From the cell containing the given text, extract its center point as (x, y) coordinate. 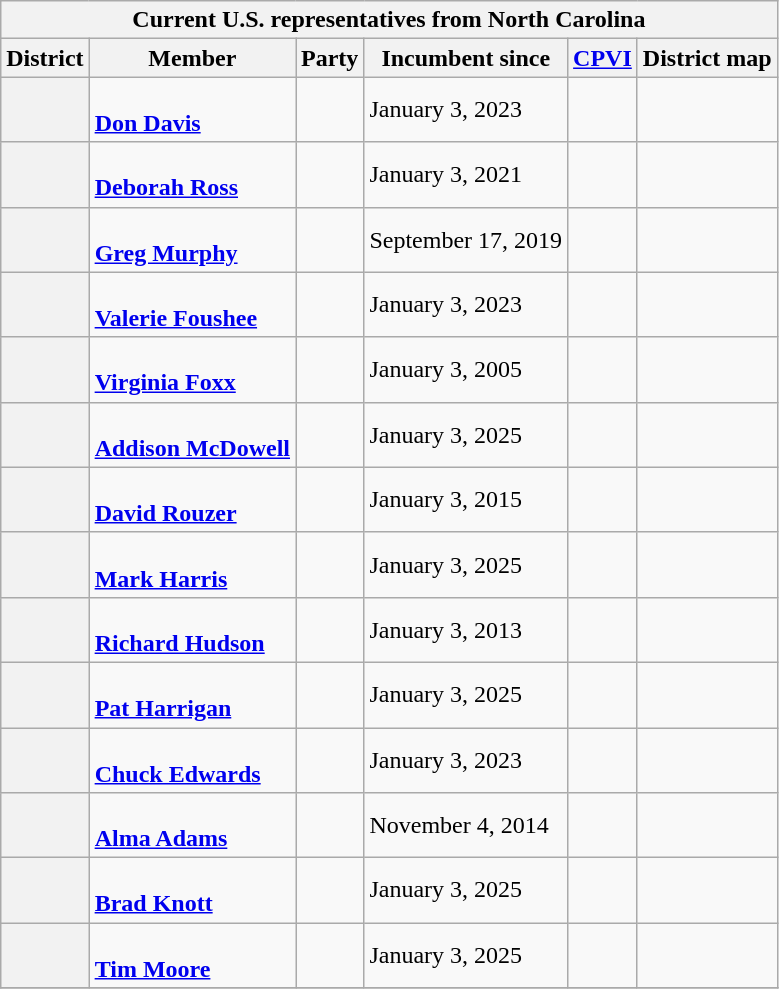
Valerie Foushee (192, 304)
District (45, 58)
District map (707, 58)
January 3, 2021 (466, 174)
Incumbent since (466, 58)
Richard Hudson (192, 630)
January 3, 2015 (466, 500)
Pat Harrigan (192, 694)
Brad Knott (192, 890)
Party (330, 58)
Current U.S. representatives from North Carolina (389, 20)
November 4, 2014 (466, 826)
Tim Moore (192, 956)
Greg Murphy (192, 240)
Don Davis (192, 110)
Chuck Edwards (192, 760)
Member (192, 58)
Alma Adams (192, 826)
David Rouzer (192, 500)
January 3, 2005 (466, 370)
Mark Harris (192, 564)
January 3, 2013 (466, 630)
Virginia Foxx (192, 370)
Addison McDowell (192, 434)
CPVI (603, 58)
Deborah Ross (192, 174)
September 17, 2019 (466, 240)
